Return the (X, Y) coordinate for the center point of the cell that contains the specified text.  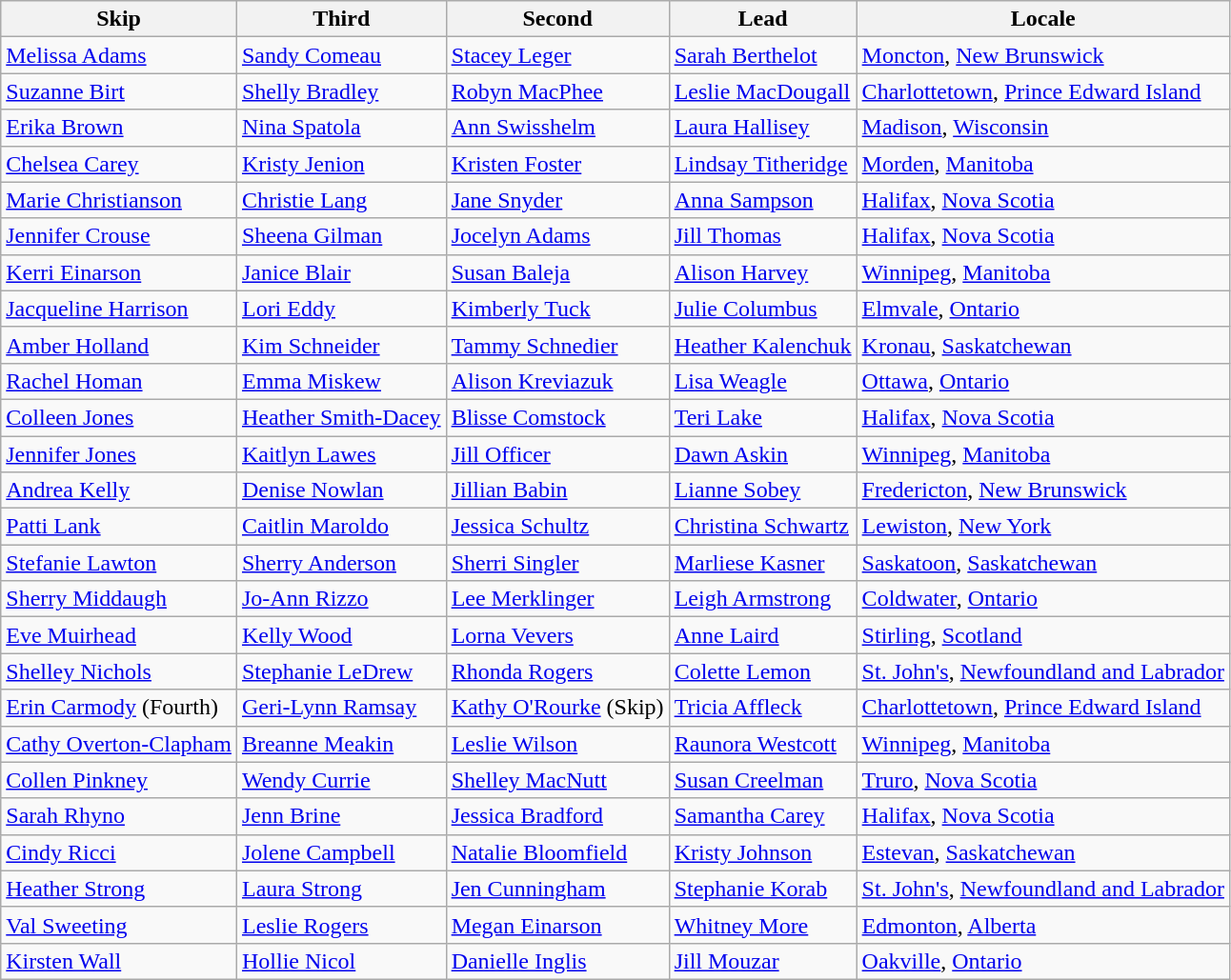
Erika Brown (119, 128)
Jen Cunningham (557, 889)
Heather Strong (119, 889)
Jenn Brine (341, 816)
Marliese Kasner (762, 563)
Janice Blair (341, 272)
Suzanne Birt (119, 91)
Laura Hallisey (762, 128)
Kristen Foster (557, 164)
Emma Miskew (341, 381)
Tricia Affleck (762, 708)
Jillian Babin (557, 490)
Stacey Leger (557, 55)
Jessica Bradford (557, 816)
Heather Smith-Dacey (341, 417)
Colleen Jones (119, 417)
Lorna Vevers (557, 635)
Jolene Campbell (341, 852)
Raunora Westcott (762, 744)
Whitney More (762, 925)
Shelley Nichols (119, 671)
Val Sweeting (119, 925)
Leigh Armstrong (762, 599)
Cindy Ricci (119, 852)
Edmonton, Alberta (1042, 925)
Melissa Adams (119, 55)
Dawn Askin (762, 454)
Julie Columbus (762, 309)
Shelly Bradley (341, 91)
Christina Schwartz (762, 527)
Anne Laird (762, 635)
Heather Kalenchuk (762, 345)
Kaitlyn Lawes (341, 454)
Nina Spatola (341, 128)
Stirling, Scotland (1042, 635)
Kronau, Saskatchewan (1042, 345)
Lori Eddy (341, 309)
Leslie MacDougall (762, 91)
Shelley MacNutt (557, 780)
Marie Christianson (119, 200)
Jill Officer (557, 454)
Jane Snyder (557, 200)
Christie Lang (341, 200)
Moncton, New Brunswick (1042, 55)
Sheena Gilman (341, 236)
Stefanie Lawton (119, 563)
Rachel Homan (119, 381)
Kimberly Tuck (557, 309)
Sarah Rhyno (119, 816)
Jacqueline Harrison (119, 309)
Kirsten Wall (119, 961)
Susan Creelman (762, 780)
Leslie Rogers (341, 925)
Lisa Weagle (762, 381)
Jennifer Jones (119, 454)
Natalie Bloomfield (557, 852)
Megan Einarson (557, 925)
Estevan, Saskatchewan (1042, 852)
Kristy Johnson (762, 852)
Geri-Lynn Ramsay (341, 708)
Amber Holland (119, 345)
Cathy Overton-Clapham (119, 744)
Kristy Jenion (341, 164)
Caitlin Maroldo (341, 527)
Madison, Wisconsin (1042, 128)
Tammy Schnedier (557, 345)
Ottawa, Ontario (1042, 381)
Chelsea Carey (119, 164)
Kelly Wood (341, 635)
Patti Lank (119, 527)
Third (341, 19)
Sherry Middaugh (119, 599)
Rhonda Rogers (557, 671)
Collen Pinkney (119, 780)
Alison Harvey (762, 272)
Oakville, Ontario (1042, 961)
Saskatoon, Saskatchewan (1042, 563)
Wendy Currie (341, 780)
Erin Carmody (Fourth) (119, 708)
Elmvale, Ontario (1042, 309)
Morden, Manitoba (1042, 164)
Sherry Anderson (341, 563)
Truro, Nova Scotia (1042, 780)
Colette Lemon (762, 671)
Stephanie Korab (762, 889)
Stephanie LeDrew (341, 671)
Jill Mouzar (762, 961)
Laura Strong (341, 889)
Sandy Comeau (341, 55)
Leslie Wilson (557, 744)
Susan Baleja (557, 272)
Sarah Berthelot (762, 55)
Danielle Inglis (557, 961)
Samantha Carey (762, 816)
Jessica Schultz (557, 527)
Andrea Kelly (119, 490)
Lianne Sobey (762, 490)
Skip (119, 19)
Kathy O'Rourke (Skip) (557, 708)
Lindsay Titheridge (762, 164)
Fredericton, New Brunswick (1042, 490)
Coldwater, Ontario (1042, 599)
Jennifer Crouse (119, 236)
Breanne Meakin (341, 744)
Robyn MacPhee (557, 91)
Jill Thomas (762, 236)
Alison Kreviazuk (557, 381)
Locale (1042, 19)
Anna Sampson (762, 200)
Jo-Ann Rizzo (341, 599)
Kerri Einarson (119, 272)
Kim Schneider (341, 345)
Hollie Nicol (341, 961)
Jocelyn Adams (557, 236)
Second (557, 19)
Lewiston, New York (1042, 527)
Denise Nowlan (341, 490)
Teri Lake (762, 417)
Lee Merklinger (557, 599)
Lead (762, 19)
Ann Swisshelm (557, 128)
Blisse Comstock (557, 417)
Eve Muirhead (119, 635)
Sherri Singler (557, 563)
